Return (X, Y) of the center of cell containing provided text 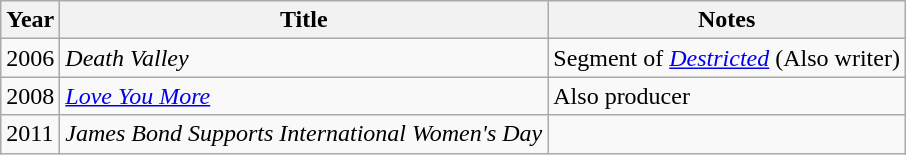
Death Valley (304, 58)
Notes (727, 20)
Year (30, 20)
2011 (30, 134)
Love You More (304, 96)
2008 (30, 96)
James Bond Supports International Women's Day (304, 134)
Also producer (727, 96)
Segment of Destricted (Also writer) (727, 58)
2006 (30, 58)
Title (304, 20)
